Find where the given text appears and provide that cell's center as (X, Y) coordinate. 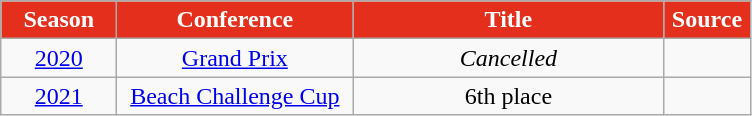
Title (508, 20)
Beach Challenge Cup (235, 96)
6th place (508, 96)
Cancelled (508, 58)
Grand Prix (235, 58)
2020 (59, 58)
2021 (59, 96)
Conference (235, 20)
Season (59, 20)
Source (707, 20)
